Provide the (X, Y) coordinate of the cell's center where the given text is located.  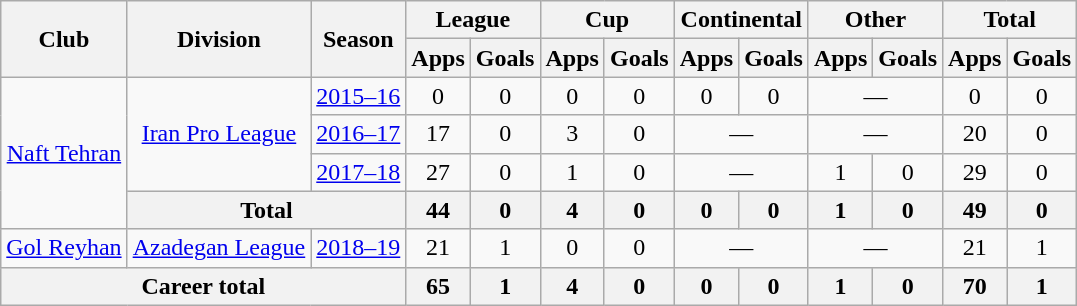
2017–18 (358, 172)
49 (975, 210)
2016–17 (358, 134)
44 (438, 210)
27 (438, 172)
65 (438, 286)
Gol Reyhan (64, 248)
Naft Tehran (64, 153)
Cup (607, 20)
League (473, 20)
Season (358, 39)
Iran Pro League (219, 134)
20 (975, 134)
Club (64, 39)
2018–19 (358, 248)
3 (572, 134)
Azadegan League (219, 248)
2015–16 (358, 96)
Division (219, 39)
70 (975, 286)
Continental (741, 20)
17 (438, 134)
Career total (204, 286)
Other (875, 20)
29 (975, 172)
